Scan for the cell matching the given text and deliver its (x, y) coordinate at center. 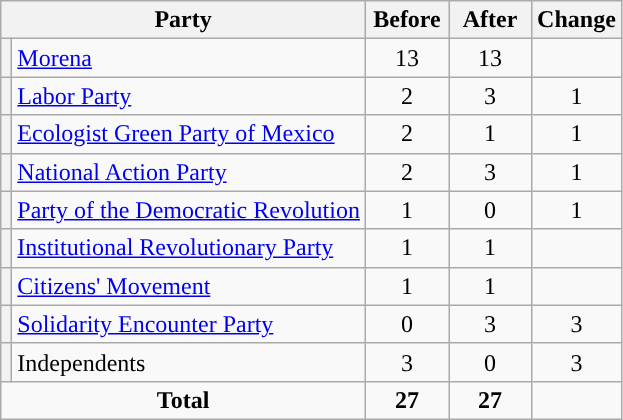
Party of the Democratic Revolution (189, 210)
Ecologist Green Party of Mexico (189, 134)
Morena (189, 58)
Total (184, 400)
Solidarity Encounter Party (189, 324)
Citizens' Movement (189, 286)
National Action Party (189, 172)
After (490, 20)
Before (406, 20)
Labor Party (189, 96)
Independents (189, 362)
Party (184, 20)
Change (577, 20)
Institutional Revolutionary Party (189, 248)
